Find where the given text appears and provide that cell's center as [X, Y] coordinate. 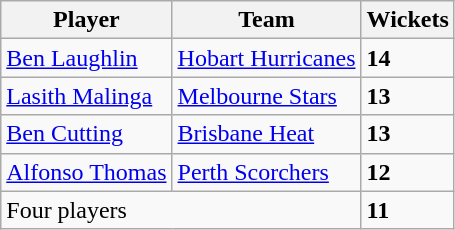
Wickets [408, 20]
Hobart Hurricanes [266, 58]
Alfonso Thomas [86, 172]
Team [266, 20]
Lasith Malinga [86, 96]
Melbourne Stars [266, 96]
Player [86, 20]
Ben Cutting [86, 134]
12 [408, 172]
Perth Scorchers [266, 172]
Four players [181, 210]
Brisbane Heat [266, 134]
14 [408, 58]
Ben Laughlin [86, 58]
11 [408, 210]
